For the text-containing cell, return its midpoint in (x, y) coordinate format. 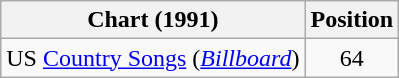
US Country Songs (Billboard) (153, 58)
Chart (1991) (153, 20)
64 (352, 58)
Position (352, 20)
